Search for the cell housing the specified text and yield its (X, Y) center coordinate. 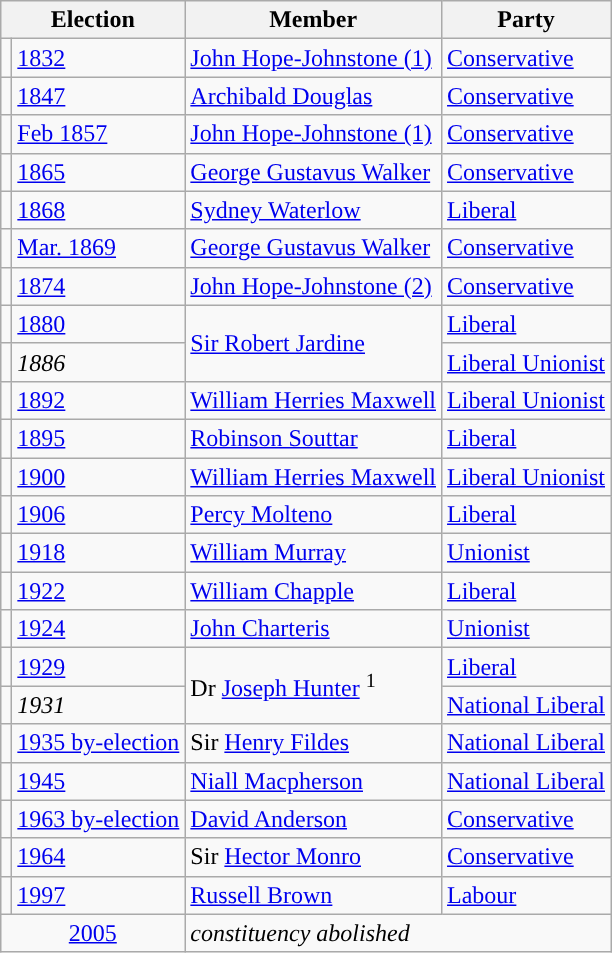
1964 (98, 857)
William Chapple (314, 591)
Feb 1857 (98, 134)
Member (314, 20)
Election (93, 20)
Sydney Waterlow (314, 210)
1868 (98, 210)
1945 (98, 781)
1874 (98, 286)
1929 (98, 667)
Russell Brown (314, 895)
Sir Hector Monro (314, 857)
1918 (98, 553)
1900 (98, 477)
Niall Macpherson (314, 781)
1886 (98, 362)
Dr Joseph Hunter 1 (314, 686)
1892 (98, 400)
Archibald Douglas (314, 96)
1906 (98, 515)
1895 (98, 438)
Labour (526, 895)
1865 (98, 172)
constituency abolished (398, 933)
Sir Henry Fildes (314, 743)
1847 (98, 96)
1963 by-election (98, 819)
Percy Molteno (314, 515)
1997 (98, 895)
Party (526, 20)
John Charteris (314, 629)
1922 (98, 591)
Robinson Souttar (314, 438)
1832 (98, 58)
John Hope-Johnstone (2) (314, 286)
1931 (98, 705)
Mar. 1869 (98, 248)
1924 (98, 629)
1935 by-election (98, 743)
David Anderson (314, 819)
Sir Robert Jardine (314, 343)
1880 (98, 324)
2005 (93, 933)
William Murray (314, 553)
